Provide the [X, Y] coordinate of the cell's center where the given text is located.  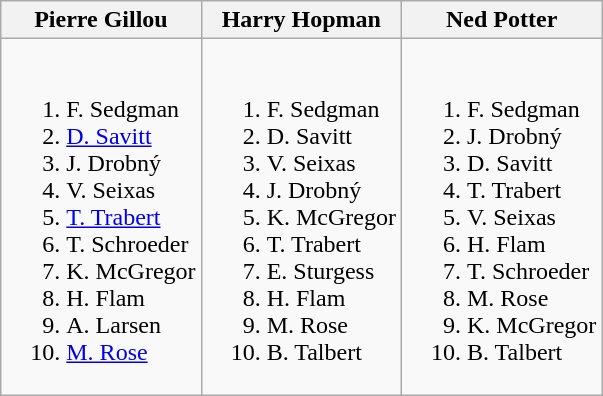
F. Sedgman D. Savitt J. Drobný V. Seixas T. Trabert T. Schroeder K. McGregor H. Flam A. Larsen M. Rose [101, 217]
Harry Hopman [301, 20]
Pierre Gillou [101, 20]
F. Sedgman J. Drobný D. Savitt T. Trabert V. Seixas H. Flam T. Schroeder M. Rose K. McGregor B. Talbert [501, 217]
Ned Potter [501, 20]
F. Sedgman D. Savitt V. Seixas J. Drobný K. McGregor T. Trabert E. Sturgess H. Flam M. Rose B. Talbert [301, 217]
